Scan for the cell matching the given text and deliver its (X, Y) coordinate at center. 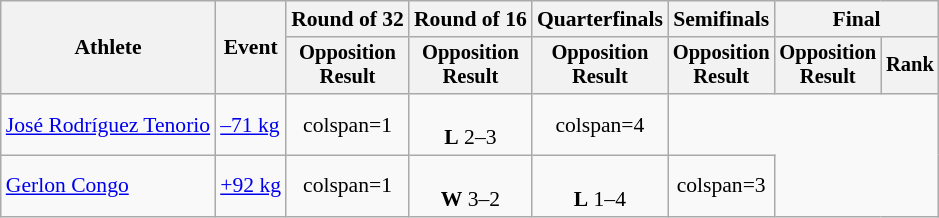
Gerlon Congo (108, 186)
Semifinals (722, 19)
colspan=3 (722, 186)
Quarterfinals (600, 19)
Final (856, 19)
José Rodríguez Tenorio (108, 124)
Athlete (108, 48)
Round of 16 (470, 19)
–71 kg (250, 124)
Round of 32 (348, 19)
Rank (910, 66)
L 2–3 (470, 124)
Event (250, 48)
W 3–2 (470, 186)
+92 kg (250, 186)
colspan=4 (600, 124)
L 1–4 (600, 186)
